Output the [X, Y] coordinate of the center of the cell containing the given text.  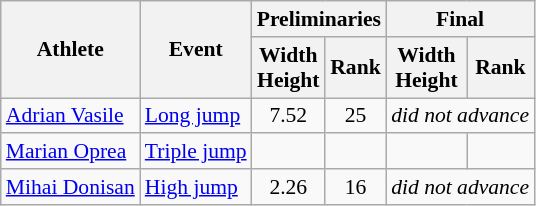
7.52 [288, 116]
Final [460, 19]
Athlete [70, 50]
Adrian Vasile [70, 116]
Event [196, 50]
Preliminaries [319, 19]
Marian Oprea [70, 152]
25 [356, 116]
16 [356, 187]
High jump [196, 187]
Long jump [196, 116]
2.26 [288, 187]
Mihai Donisan [70, 187]
Triple jump [196, 152]
